Locate the cell with the specified text and output its (x, y) center coordinate. 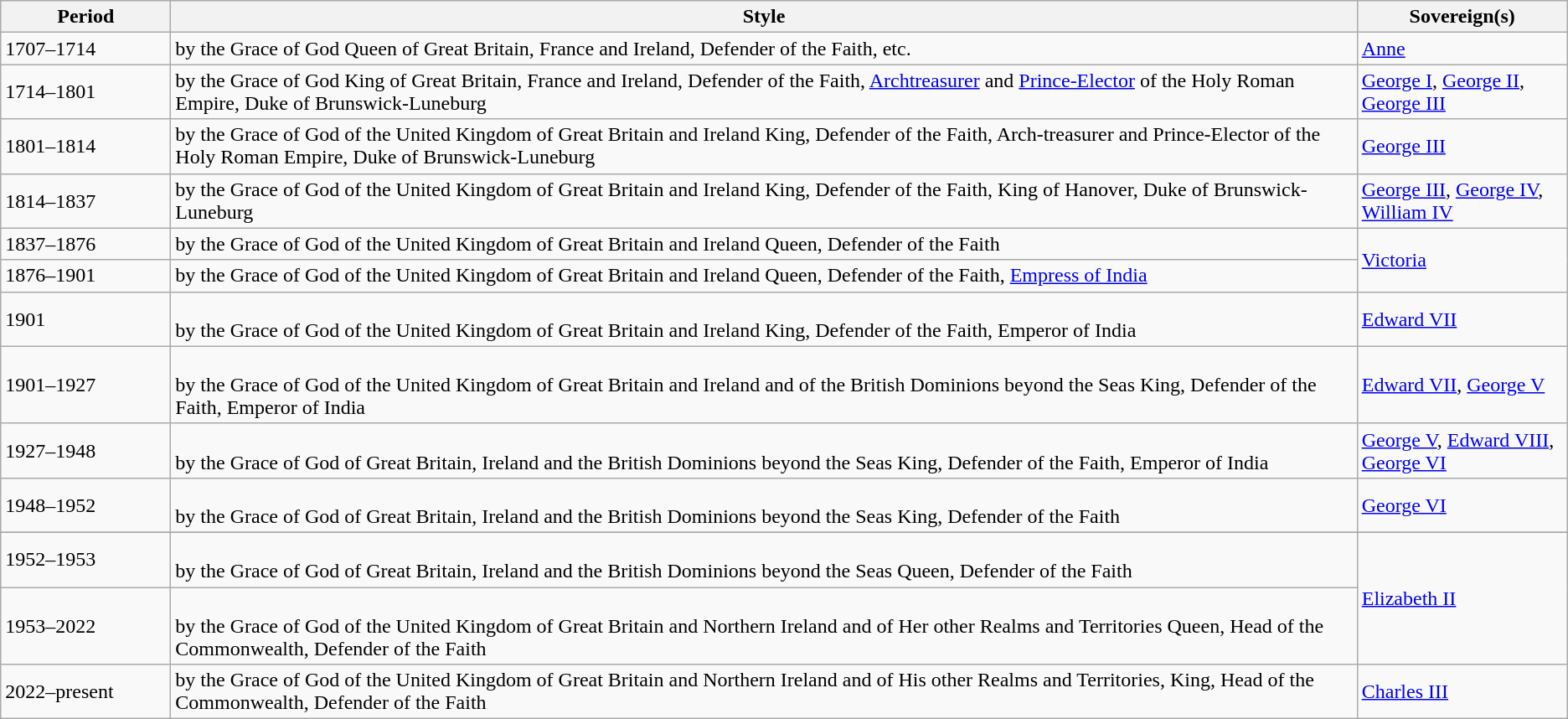
Style (764, 17)
1901–1927 (85, 385)
1927–1948 (85, 451)
by the Grace of God of the United Kingdom of Great Britain and Ireland King, Defender of the Faith, King of Hanover, Duke of Brunswick-Luneburg (764, 201)
George III, George IV, William IV (1462, 201)
1801–1814 (85, 146)
1814–1837 (85, 201)
George V, Edward VIII, George VI (1462, 451)
1876–1901 (85, 276)
by the Grace of God of the United Kingdom of Great Britain and Ireland Queen, Defender of the Faith, Empress of India (764, 276)
Period (85, 17)
by the Grace of God of Great Britain, Ireland and the British Dominions beyond the Seas King, Defender of the Faith (764, 504)
1948–1952 (85, 504)
1714–1801 (85, 92)
George I, George II, George III (1462, 92)
Charles III (1462, 692)
1901 (85, 318)
George VI (1462, 504)
Edward VII, George V (1462, 385)
2022–present (85, 692)
Sovereign(s) (1462, 17)
George III (1462, 146)
Edward VII (1462, 318)
by the Grace of God of Great Britain, Ireland and the British Dominions beyond the Seas King, Defender of the Faith, Emperor of India (764, 451)
1837–1876 (85, 244)
1707–1714 (85, 49)
by the Grace of God Queen of Great Britain, France and Ireland, Defender of the Faith, etc. (764, 49)
1952–1953 (85, 560)
1953–2022 (85, 625)
Elizabeth II (1462, 598)
by the Grace of God of the United Kingdom of Great Britain and Ireland King, Defender of the Faith, Emperor of India (764, 318)
Anne (1462, 49)
by the Grace of God of the United Kingdom of Great Britain and Ireland Queen, Defender of the Faith (764, 244)
by the Grace of God of Great Britain, Ireland and the British Dominions beyond the Seas Queen, Defender of the Faith (764, 560)
Victoria (1462, 260)
